Pinpoint the cell where the given text exists, returning its [x, y] midpoint coordinate. 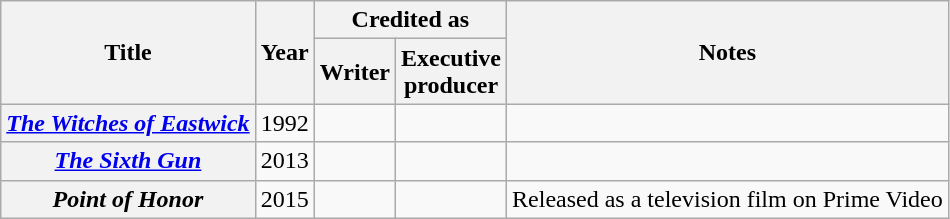
Title [128, 52]
The Witches of Eastwick [128, 123]
2015 [284, 199]
Year [284, 52]
2013 [284, 161]
Point of Honor [128, 199]
Notes [728, 52]
Executiveproducer [450, 72]
Writer [354, 72]
1992 [284, 123]
Credited as [410, 20]
Released as a television film on Prime Video [728, 199]
The Sixth Gun [128, 161]
